Find where the given text appears and provide that cell's center as [X, Y] coordinate. 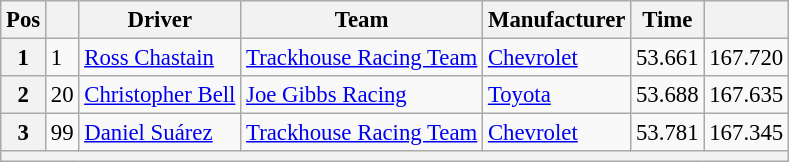
53.781 [668, 133]
Time [668, 20]
167.720 [746, 58]
Pos [24, 20]
167.345 [746, 133]
Joe Gibbs Racing [362, 95]
53.661 [668, 58]
Christopher Bell [160, 95]
Toyota [557, 95]
20 [62, 95]
167.635 [746, 95]
99 [62, 133]
Driver [160, 20]
3 [24, 133]
2 [24, 95]
Manufacturer [557, 20]
Daniel Suárez [160, 133]
Ross Chastain [160, 58]
53.688 [668, 95]
Team [362, 20]
